Determine the (X, Y) coordinate at the center of the cell enclosing the given text.  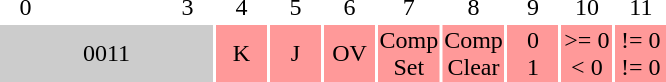
K (242, 54)
Comp Set (409, 54)
J (296, 54)
01 (532, 54)
OV (350, 54)
0011 (106, 54)
>= 0< 0 (586, 54)
Comp Clear (474, 54)
!= 0!= 0 (640, 54)
